Output the [x, y] coordinate of the center of the cell containing the given text.  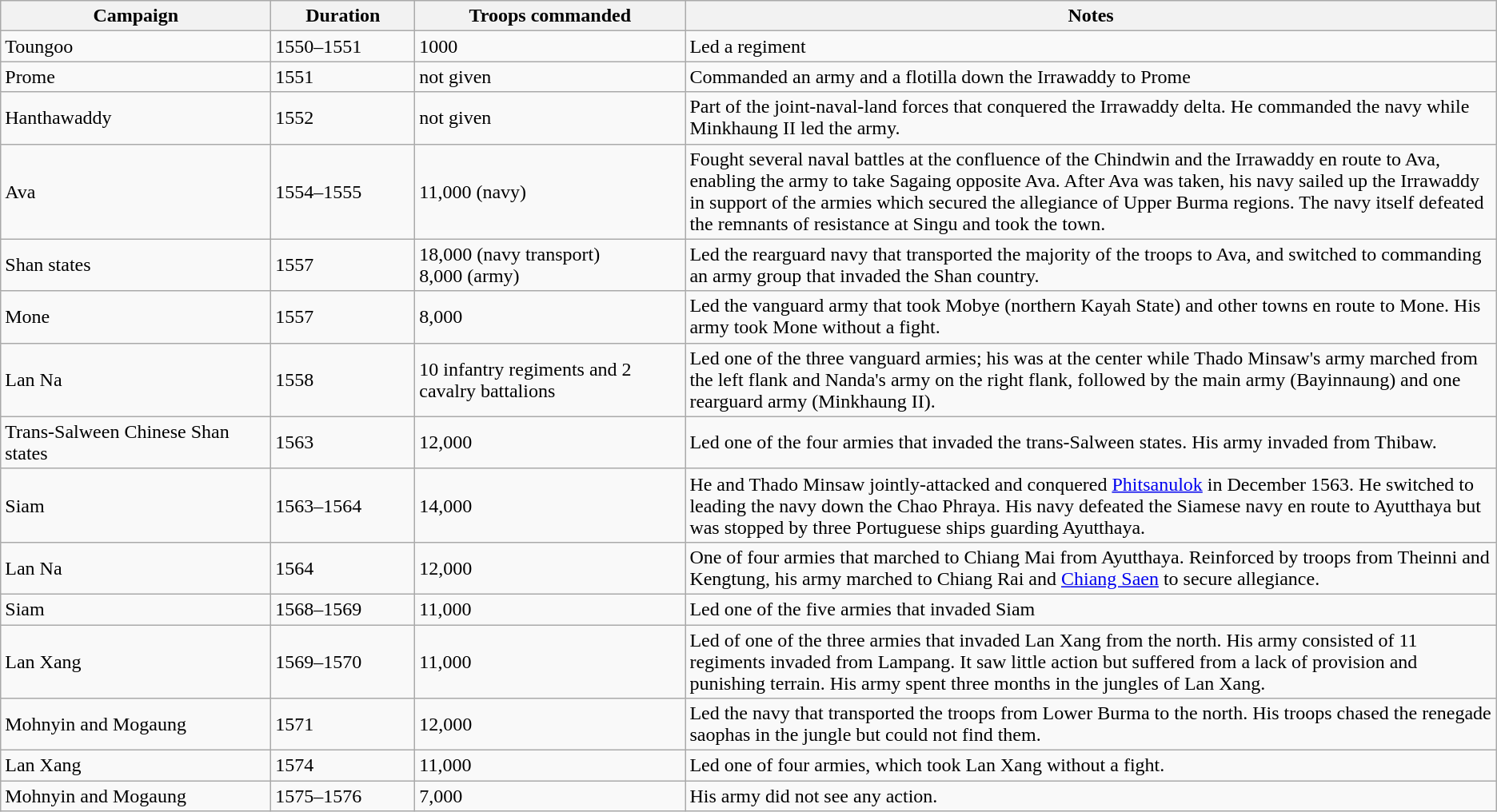
Led one of the five armies that invaded Siam [1091, 609]
Led the rearguard navy that transported the majority of the troops to Ava, and switched to commanding an army group that invaded the Shan country. [1091, 265]
8,000 [550, 316]
1000 [550, 46]
Toungoo [136, 46]
Led the navy that transported the troops from Lower Burma to the north. His troops chased the renegade saophas in the jungle but could not find them. [1091, 724]
Trans-Salween Chinese Shan states [136, 443]
11,000 (navy) [550, 192]
1563–1564 [343, 505]
Campaign [136, 16]
Prome [136, 77]
Part of the joint-naval-land forces that conquered the Irrawaddy delta. He commanded the navy while Minkhaung II led the army. [1091, 118]
1558 [343, 380]
1563 [343, 443]
Led one of four armies, which took Lan Xang without a fight. [1091, 766]
1575–1576 [343, 796]
His army did not see any action. [1091, 796]
1552 [343, 118]
Led the vanguard army that took Mobye (northern Kayah State) and other towns en route to Mone. His army took Mone without a fight. [1091, 316]
14,000 [550, 505]
Notes [1091, 16]
Commanded an army and a flotilla down the Irrawaddy to Prome [1091, 77]
1550–1551 [343, 46]
Hanthawaddy [136, 118]
1551 [343, 77]
10 infantry regiments and 2 cavalry battalions [550, 380]
Troops commanded [550, 16]
Shan states [136, 265]
7,000 [550, 796]
1569–1570 [343, 662]
Mone [136, 316]
Led one of the four armies that invaded the trans-Salween states. His army invaded from Thibaw. [1091, 443]
1571 [343, 724]
1554–1555 [343, 192]
18,000 (navy transport) 8,000 (army) [550, 265]
1564 [343, 567]
1574 [343, 766]
Led a regiment [1091, 46]
1568–1569 [343, 609]
Ava [136, 192]
Duration [343, 16]
